Identify which cell holds the provided text, then report its [X, Y] central coordinate. 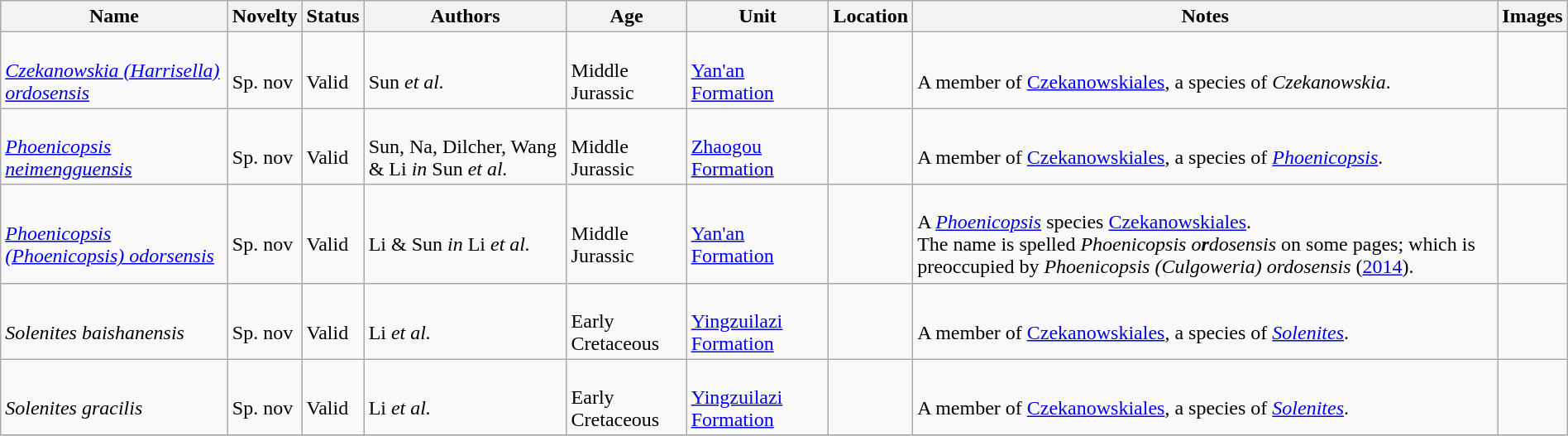
Solenites baishanensis [114, 321]
Phoenicopsis neimengguensis [114, 146]
Phoenicopsis (Phoenicopsis) odorsensis [114, 233]
Novelty [265, 17]
Name [114, 17]
Solenites gracilis [114, 397]
Zhaogou Formation [758, 146]
Czekanowskia (Harrisella) ordosensis [114, 70]
Age [627, 17]
Li & Sun in Li et al. [465, 233]
Location [871, 17]
A member of Czekanowskiales, a species of Phoenicopsis. [1206, 146]
Notes [1206, 17]
Status [332, 17]
Authors [465, 17]
A member of Czekanowskiales, a species of Czekanowskia. [1206, 70]
Images [1532, 17]
Sun et al. [465, 70]
Unit [758, 17]
Sun, Na, Dilcher, Wang & Li in Sun et al. [465, 146]
